Locate the cell with the specified text and output its [X, Y] center coordinate. 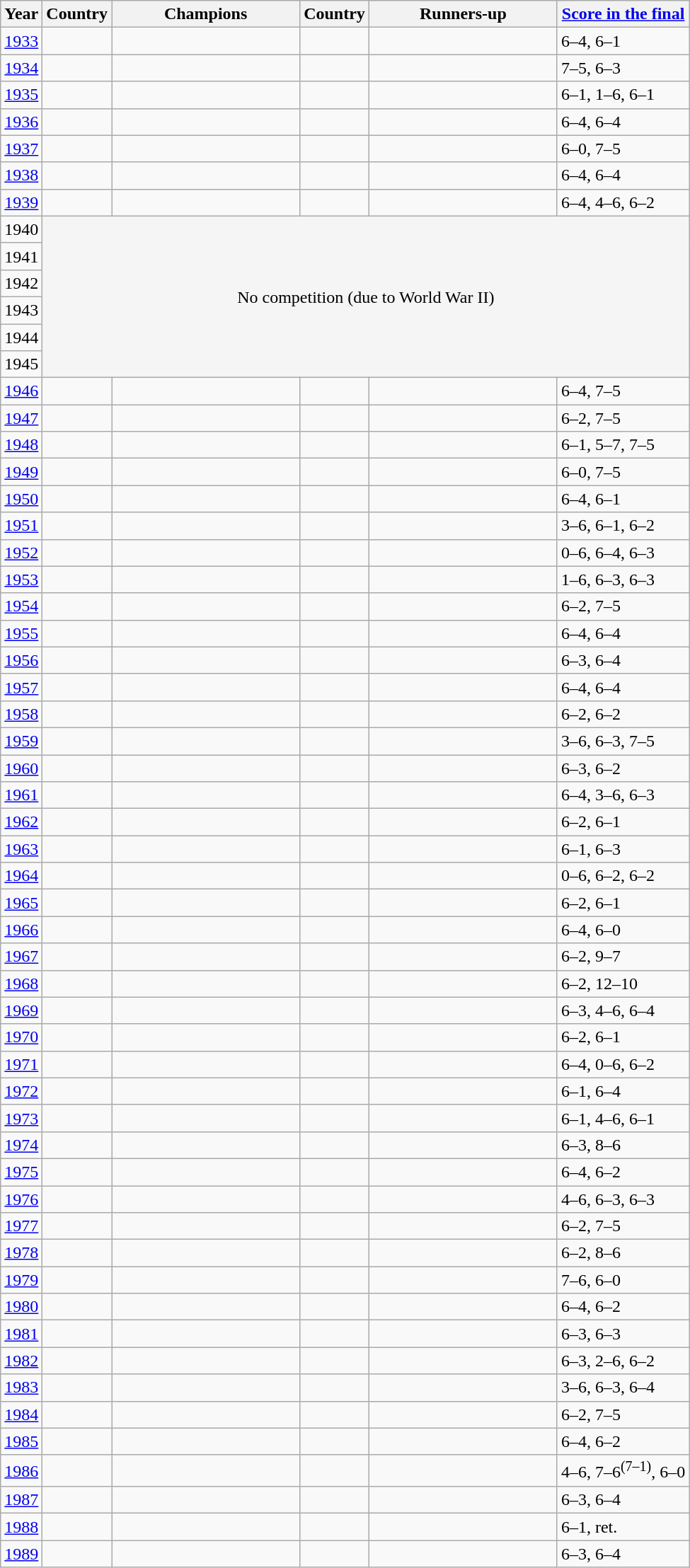
6–2, 12–10 [623, 984]
1942 [21, 283]
1987 [21, 1500]
6–2, 9–7 [623, 957]
1984 [21, 1414]
1945 [21, 364]
1940 [21, 229]
6–3, 6–3 [623, 1334]
1973 [21, 1118]
1934 [21, 68]
Runners-up [463, 14]
6–1, 6–3 [623, 849]
1967 [21, 957]
1949 [21, 472]
1960 [21, 768]
6–3, 8–6 [623, 1145]
1957 [21, 687]
1979 [21, 1280]
1968 [21, 984]
1937 [21, 149]
1962 [21, 822]
1938 [21, 175]
6–2, 8–6 [623, 1253]
1963 [21, 849]
1953 [21, 580]
1982 [21, 1361]
1980 [21, 1307]
6–1, 1–6, 6–1 [623, 95]
Year [21, 14]
1941 [21, 256]
1943 [21, 310]
1977 [21, 1226]
1966 [21, 930]
1970 [21, 1037]
1964 [21, 876]
1947 [21, 418]
1972 [21, 1091]
3–6, 6–3, 6–4 [623, 1388]
6–1, 5–7, 7–5 [623, 445]
1948 [21, 445]
4–6, 6–3, 6–3 [623, 1199]
6–4, 0–6, 6–2 [623, 1064]
7–5, 6–3 [623, 68]
1976 [21, 1199]
1986 [21, 1470]
1983 [21, 1388]
6–3, 2–6, 6–2 [623, 1361]
1946 [21, 391]
6–3, 4–6, 6–4 [623, 1010]
No competition (due to World War II) [366, 296]
1935 [21, 95]
1950 [21, 499]
6–4, 6–0 [623, 930]
6–1, 6–4 [623, 1091]
1974 [21, 1145]
7–6, 6–0 [623, 1280]
1954 [21, 606]
1965 [21, 903]
1969 [21, 1010]
1971 [21, 1064]
0–6, 6–4, 6–3 [623, 553]
Score in the final [623, 14]
1936 [21, 122]
6–4, 7–5 [623, 391]
1978 [21, 1253]
6–4, 3–6, 6–3 [623, 795]
Champions [206, 14]
1985 [21, 1441]
0–6, 6–2, 6–2 [623, 876]
3–6, 6–1, 6–2 [623, 526]
1939 [21, 202]
1975 [21, 1172]
1–6, 6–3, 6–3 [623, 580]
4–6, 7–6(7–1), 6–0 [623, 1470]
1956 [21, 660]
1951 [21, 526]
3–6, 6–3, 7–5 [623, 741]
6–1, ret. [623, 1527]
1944 [21, 338]
1955 [21, 633]
1981 [21, 1334]
1952 [21, 553]
1988 [21, 1527]
6–3, 6–2 [623, 768]
1933 [21, 41]
6–2, 6–2 [623, 714]
1958 [21, 714]
6–4, 4–6, 6–2 [623, 202]
1989 [21, 1554]
1961 [21, 795]
1959 [21, 741]
6–1, 4–6, 6–1 [623, 1118]
